Provide the [X, Y] coordinate of the cell's center where the given text is located.  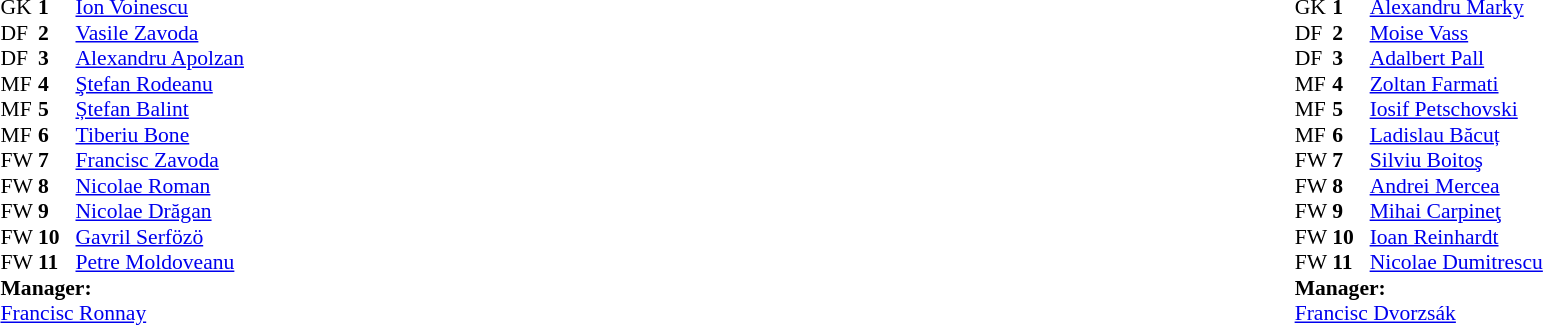
Andrei Mercea [1456, 186]
Silviu Boitoş [1456, 161]
Nicolae Roman [160, 186]
Petre Moldoveanu [160, 263]
Adalbert Pall [1456, 59]
Ştefan Rodeanu [160, 84]
Zoltan Farmati [1456, 84]
Francisc Zavoda [160, 161]
Moise Vass [1456, 33]
Nicolae Drăgan [160, 211]
Ștefan Balint [160, 109]
Ioan Reinhardt [1456, 237]
Nicolae Dumitrescu [1456, 263]
Tiberiu Bone [160, 135]
Ladislau Băcuț [1456, 135]
Alexandru Apolzan [160, 59]
Gavril Serfözö [160, 237]
Iosif Petschovski [1456, 109]
Vasile Zavoda [160, 33]
Mihai Carpineţ [1456, 211]
